Provide the [X, Y] coordinate of the cell's center where the given text is located.  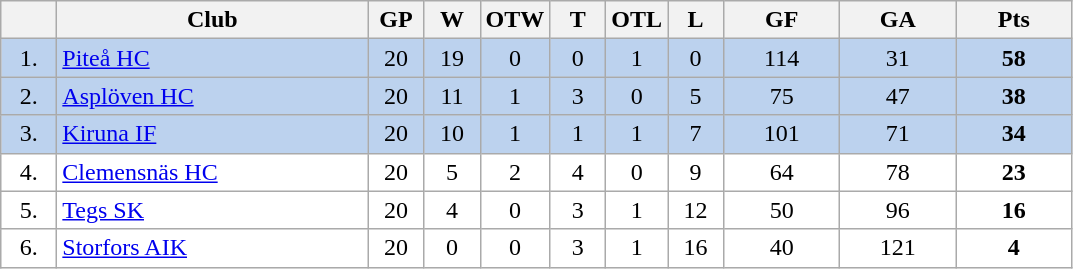
7 [696, 134]
64 [782, 172]
Kiruna IF [212, 134]
2 [515, 172]
Clemensnäs HC [212, 172]
96 [898, 210]
Tegs SK [212, 210]
121 [898, 248]
L [696, 20]
101 [782, 134]
10 [452, 134]
23 [1014, 172]
OTL [637, 20]
114 [782, 58]
5. [29, 210]
19 [452, 58]
4. [29, 172]
GP [396, 20]
1. [29, 58]
W [452, 20]
2. [29, 96]
78 [898, 172]
38 [1014, 96]
12 [696, 210]
Club [212, 20]
75 [782, 96]
11 [452, 96]
40 [782, 248]
31 [898, 58]
Asplöven HC [212, 96]
Piteå HC [212, 58]
GA [898, 20]
50 [782, 210]
Pts [1014, 20]
T [578, 20]
3. [29, 134]
GF [782, 20]
6. [29, 248]
9 [696, 172]
OTW [515, 20]
Storfors AIK [212, 248]
47 [898, 96]
58 [1014, 58]
34 [1014, 134]
71 [898, 134]
